Extract the [X, Y] coordinate from the center of the cell holding the provided text.  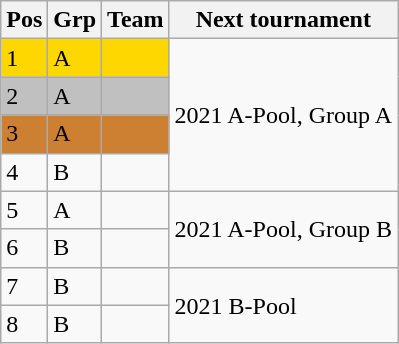
2021 A-Pool, Group A [283, 115]
Grp [75, 20]
8 [24, 324]
2 [24, 96]
Team [136, 20]
6 [24, 248]
4 [24, 172]
2021 B-Pool [283, 305]
3 [24, 134]
5 [24, 210]
7 [24, 286]
1 [24, 58]
2021 A-Pool, Group B [283, 229]
Next tournament [283, 20]
Pos [24, 20]
